For the text-containing cell, return its midpoint in [X, Y] coordinate format. 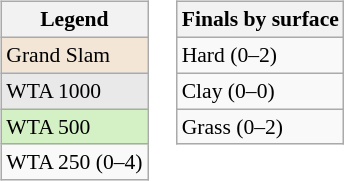
Grand Slam [74, 55]
Hard (0–2) [260, 55]
WTA 500 [74, 127]
Grass (0–2) [260, 127]
WTA 250 (0–4) [74, 162]
Legend [74, 20]
Finals by surface [260, 20]
WTA 1000 [74, 91]
Clay (0–0) [260, 91]
